For the text-containing cell, return its midpoint in [x, y] coordinate format. 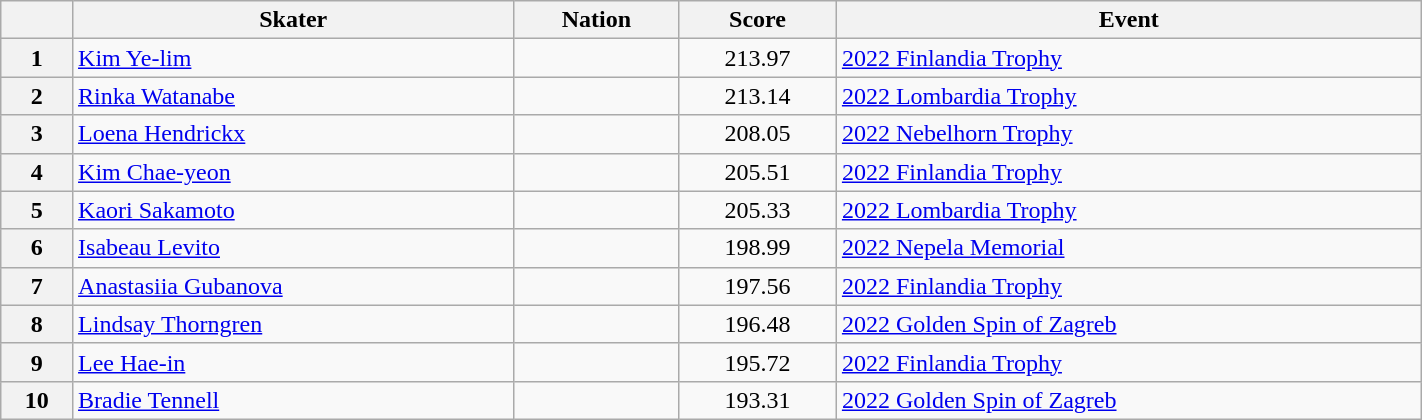
Kim Chae-yeon [294, 172]
6 [37, 248]
Rinka Watanabe [294, 96]
196.48 [758, 324]
Kim Ye-lim [294, 58]
3 [37, 134]
Skater [294, 20]
197.56 [758, 286]
4 [37, 172]
Loena Hendrickx [294, 134]
Lindsay Thorngren [294, 324]
195.72 [758, 362]
205.51 [758, 172]
213.97 [758, 58]
198.99 [758, 248]
2022 Nebelhorn Trophy [1128, 134]
Event [1128, 20]
10 [37, 400]
208.05 [758, 134]
Nation [596, 20]
2 [37, 96]
Kaori Sakamoto [294, 210]
9 [37, 362]
1 [37, 58]
8 [37, 324]
Bradie Tennell [294, 400]
2022 Nepela Memorial [1128, 248]
205.33 [758, 210]
193.31 [758, 400]
Isabeau Levito [294, 248]
213.14 [758, 96]
Anastasiia Gubanova [294, 286]
Score [758, 20]
5 [37, 210]
Lee Hae-in [294, 362]
7 [37, 286]
